Locate the cell with the specified text and output its [X, Y] center coordinate. 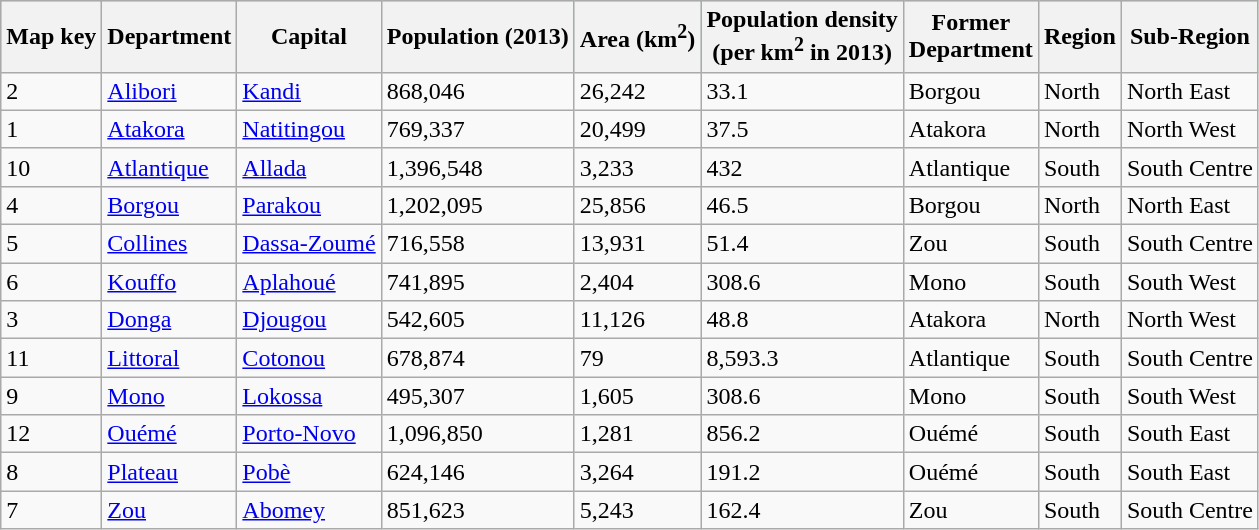
3 [52, 320]
Map key [52, 37]
Porto-Novo [309, 434]
Aplahoué [309, 282]
46.5 [802, 205]
741,895 [478, 282]
769,337 [478, 129]
3,264 [638, 472]
26,242 [638, 91]
Kouffo [170, 282]
48.8 [802, 320]
Population density(per km2 in 2013) [802, 37]
12 [52, 434]
FormerDepartment [970, 37]
Parakou [309, 205]
10 [52, 167]
79 [638, 358]
1,605 [638, 396]
Lokossa [309, 396]
1,202,095 [478, 205]
162.4 [802, 510]
Capital [309, 37]
7 [52, 510]
13,931 [638, 244]
8 [52, 472]
Abomey [309, 510]
Djougou [309, 320]
11 [52, 358]
2,404 [638, 282]
Cotonou [309, 358]
1,096,850 [478, 434]
Sub-Region [1190, 37]
11,126 [638, 320]
51.4 [802, 244]
8,593.3 [802, 358]
6 [52, 282]
Population (2013) [478, 37]
5,243 [638, 510]
868,046 [478, 91]
1,281 [638, 434]
5 [52, 244]
Dassa-Zoumé [309, 244]
678,874 [478, 358]
Department [170, 37]
20,499 [638, 129]
37.5 [802, 129]
1 [52, 129]
1,396,548 [478, 167]
25,856 [638, 205]
9 [52, 396]
Allada [309, 167]
Collines [170, 244]
851,623 [478, 510]
Region [1080, 37]
Plateau [170, 472]
Donga [170, 320]
4 [52, 205]
716,558 [478, 244]
Alibori [170, 91]
191.2 [802, 472]
624,146 [478, 472]
Littoral [170, 358]
2 [52, 91]
3,233 [638, 167]
Pobè [309, 472]
542,605 [478, 320]
Area (km2) [638, 37]
495,307 [478, 396]
432 [802, 167]
856.2 [802, 434]
33.1 [802, 91]
Kandi [309, 91]
Natitingou [309, 129]
